Return (x, y) of the center of cell containing provided text 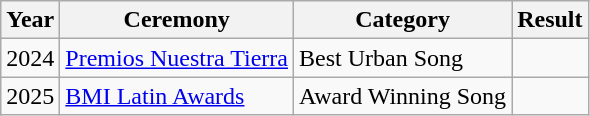
2024 (30, 58)
Result (550, 20)
2025 (30, 96)
Year (30, 20)
Category (403, 20)
BMI Latin Awards (177, 96)
Award Winning Song (403, 96)
Best Urban Song (403, 58)
Premios Nuestra Tierra (177, 58)
Ceremony (177, 20)
